Return (X, Y) of the center of cell containing provided text 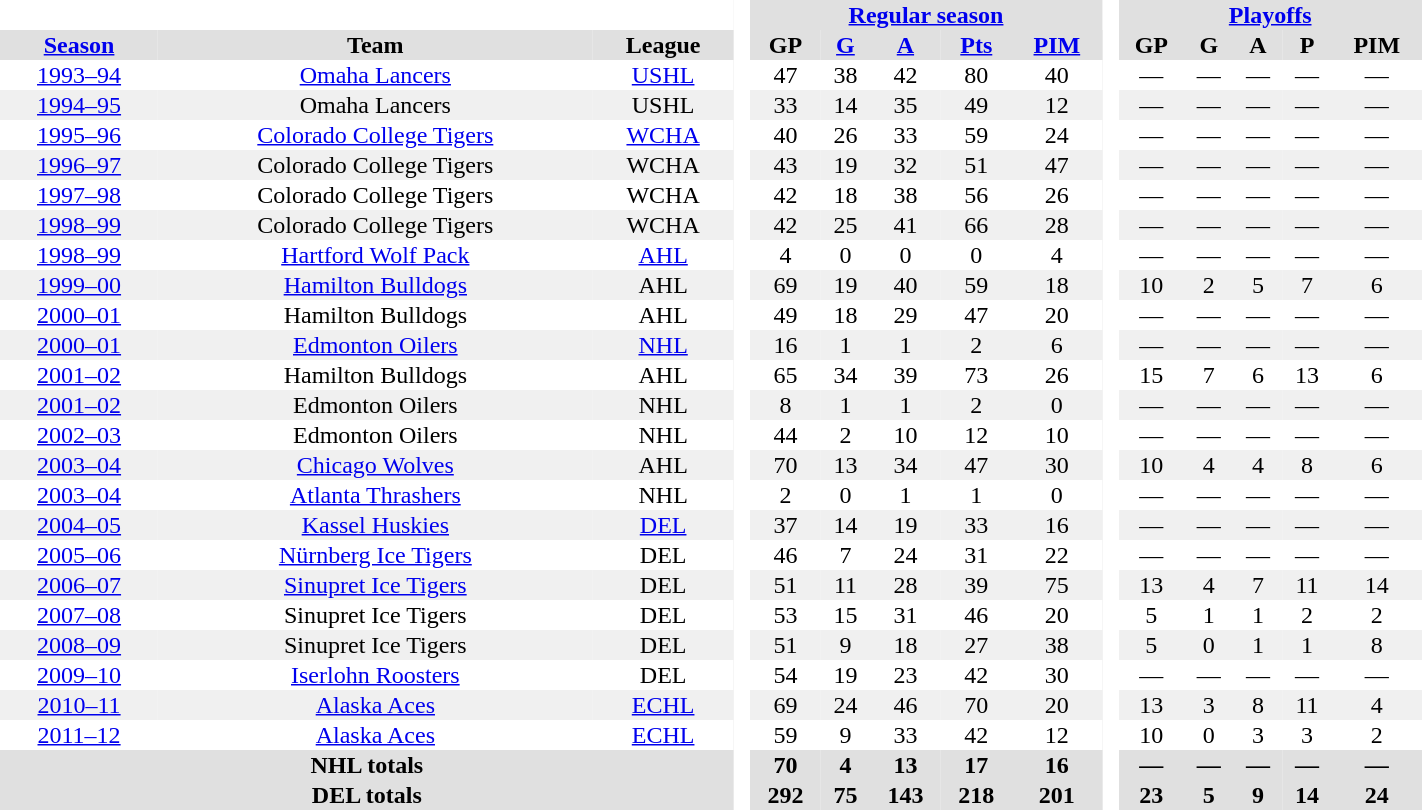
22 (1057, 555)
41 (906, 225)
17 (976, 765)
29 (906, 315)
56 (976, 195)
1995–96 (79, 135)
Kassel Huskies (375, 525)
1996–97 (79, 165)
37 (786, 525)
35 (906, 105)
2005–06 (79, 555)
NHL totals (367, 765)
1999–00 (79, 285)
2008–09 (79, 645)
201 (1057, 795)
80 (976, 75)
Atlanta Thrashers (375, 495)
292 (786, 795)
P (1306, 45)
Chicago Wolves (375, 465)
1994–95 (79, 105)
2006–07 (79, 585)
2010–11 (79, 705)
43 (786, 165)
32 (906, 165)
2009–10 (79, 675)
1997–98 (79, 195)
65 (786, 375)
Iserlohn Roosters (375, 675)
73 (976, 375)
Season (79, 45)
44 (786, 435)
2011–12 (79, 735)
Pts (976, 45)
Regular season (926, 15)
53 (786, 615)
25 (846, 225)
218 (976, 795)
2007–08 (79, 615)
66 (976, 225)
27 (976, 645)
1993–94 (79, 75)
54 (786, 675)
2002–03 (79, 435)
143 (906, 795)
Team (375, 45)
DEL totals (367, 795)
Nürnberg Ice Tigers (375, 555)
Hartford Wolf Pack (375, 255)
2004–05 (79, 525)
League (664, 45)
Playoffs (1270, 15)
